Capture the cell that displays the provided text and extract its (x, y) central coordinate. 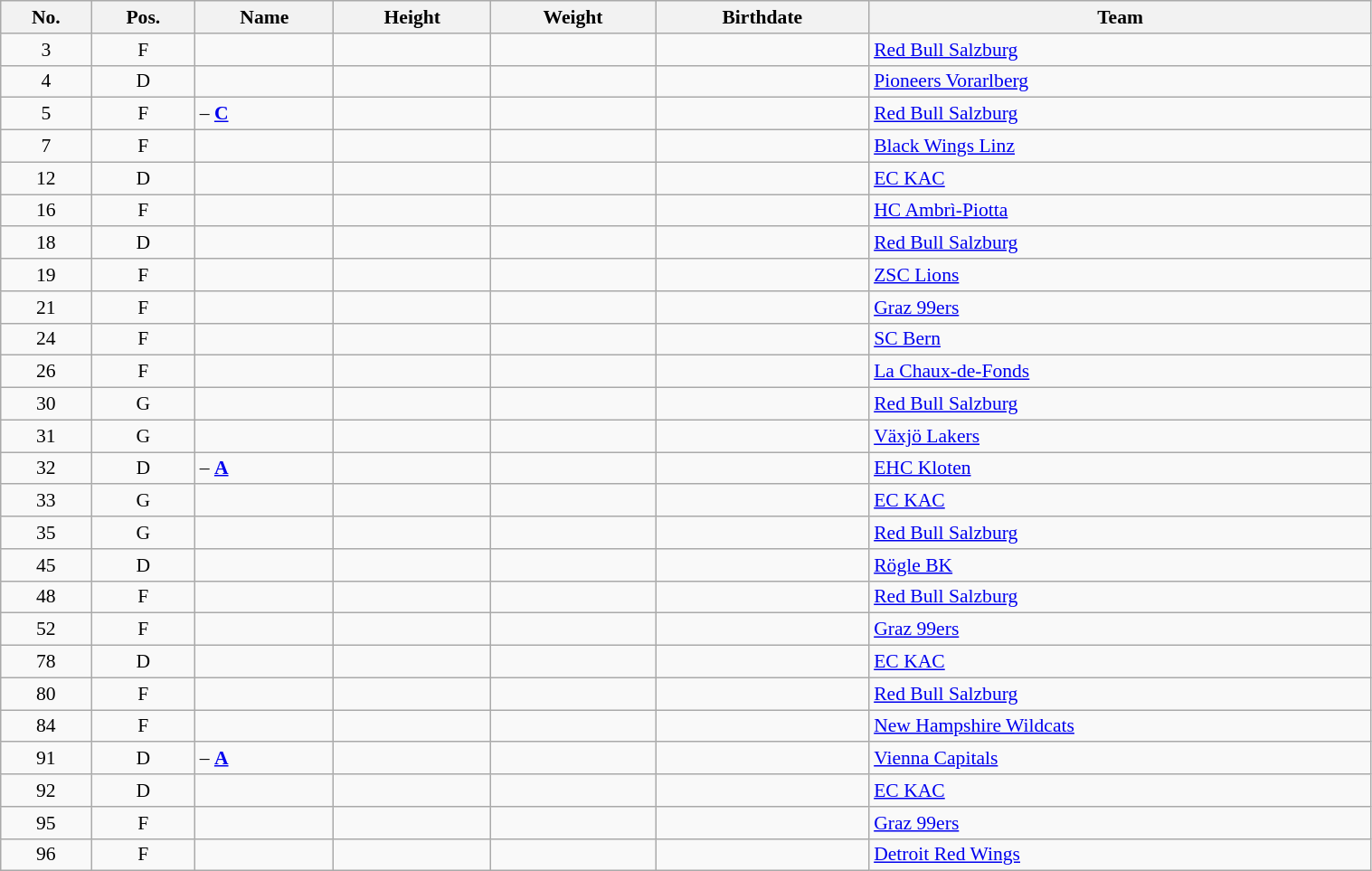
96 (46, 855)
5 (46, 114)
32 (46, 469)
No. (46, 17)
Team (1120, 17)
Pos. (143, 17)
Height (412, 17)
Birthdate (763, 17)
92 (46, 791)
21 (46, 308)
12 (46, 178)
HC Ambrì-Piotta (1120, 211)
18 (46, 243)
26 (46, 372)
Pioneers Vorarlberg (1120, 81)
84 (46, 726)
Rögle BK (1120, 565)
SC Bern (1120, 339)
3 (46, 50)
Weight (572, 17)
30 (46, 404)
16 (46, 211)
33 (46, 501)
Detroit Red Wings (1120, 855)
48 (46, 597)
31 (46, 436)
ZSC Lions (1120, 275)
7 (46, 147)
Name (264, 17)
52 (46, 630)
Black Wings Linz (1120, 147)
EHC Kloten (1120, 469)
91 (46, 759)
4 (46, 81)
19 (46, 275)
80 (46, 694)
35 (46, 533)
45 (46, 565)
95 (46, 823)
24 (46, 339)
78 (46, 662)
La Chaux-de-Fonds (1120, 372)
New Hampshire Wildcats (1120, 726)
– C (264, 114)
Vienna Capitals (1120, 759)
Växjö Lakers (1120, 436)
